Extract the (x, y) coordinate from the center of the cell holding the provided text.  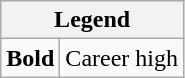
Career high (122, 58)
Bold (30, 58)
Legend (92, 20)
